Return the [x, y] coordinate for the center point of the cell that contains the specified text.  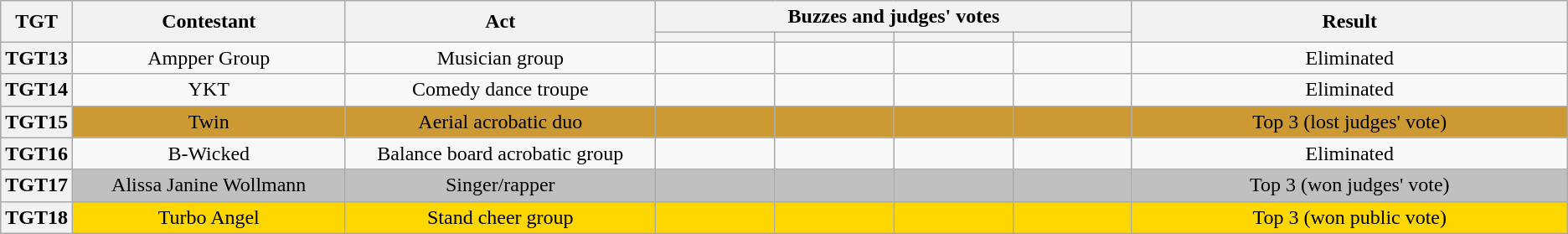
Top 3 (won public vote) [1349, 217]
Turbo Angel [209, 217]
B-Wicked [209, 153]
Balance board acrobatic group [501, 153]
Stand cheer group [501, 217]
Musician group [501, 58]
Aerial acrobatic duo [501, 122]
TGT13 [37, 58]
Ampper Group [209, 58]
TGT16 [37, 153]
Singer/rapper [501, 185]
Result [1349, 22]
Alissa Janine Wollmann [209, 185]
Twin [209, 122]
TGT [37, 22]
Comedy dance troupe [501, 90]
Act [501, 22]
Top 3 (won judges' vote) [1349, 185]
Top 3 (lost judges' vote) [1349, 122]
YKT [209, 90]
TGT15 [37, 122]
Contestant [209, 22]
TGT14 [37, 90]
TGT18 [37, 217]
TGT17 [37, 185]
Buzzes and judges' votes [895, 17]
